Determine the [x, y] coordinate at the center of the cell enclosing the given text.  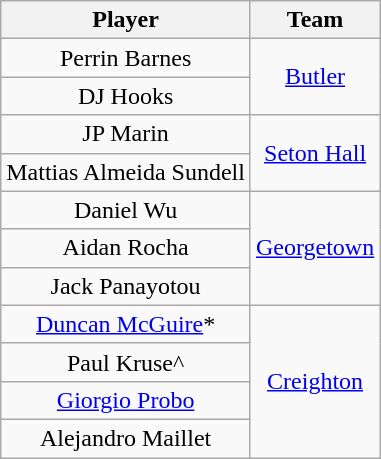
Georgetown [314, 248]
DJ Hooks [126, 96]
Creighton [314, 381]
Player [126, 20]
Jack Panayotou [126, 286]
Paul Kruse^ [126, 362]
Duncan McGuire* [126, 324]
JP Marin [126, 134]
Aidan Rocha [126, 248]
Perrin Barnes [126, 58]
Seton Hall [314, 153]
Butler [314, 77]
Giorgio Probo [126, 400]
Mattias Almeida Sundell [126, 172]
Alejandro Maillet [126, 438]
Team [314, 20]
Daniel Wu [126, 210]
